Identify which cell holds the provided text, then report its [x, y] central coordinate. 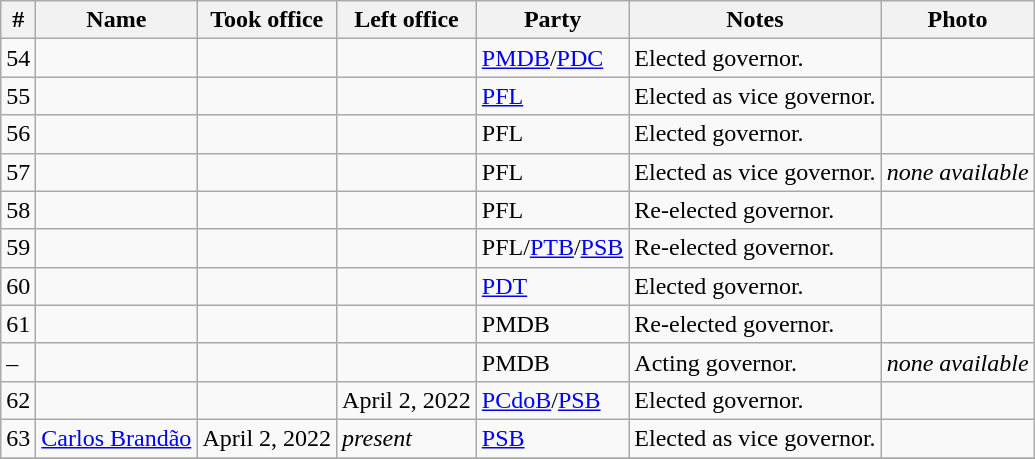
58 [18, 210]
present [407, 438]
– [18, 362]
PFL/PTB/PSB [552, 248]
59 [18, 248]
57 [18, 172]
54 [18, 58]
PCdoB/PSB [552, 400]
63 [18, 438]
PSB [552, 438]
Name [116, 20]
Left office [407, 20]
# [18, 20]
55 [18, 96]
Party [552, 20]
PDT [552, 286]
56 [18, 134]
Photo [958, 20]
PMDB/PDC [552, 58]
62 [18, 400]
Carlos Brandão [116, 438]
Acting governor. [755, 362]
61 [18, 324]
60 [18, 286]
Took office [267, 20]
Notes [755, 20]
